Detect which cell encompasses the target text, then output its [x, y] center coordinate. 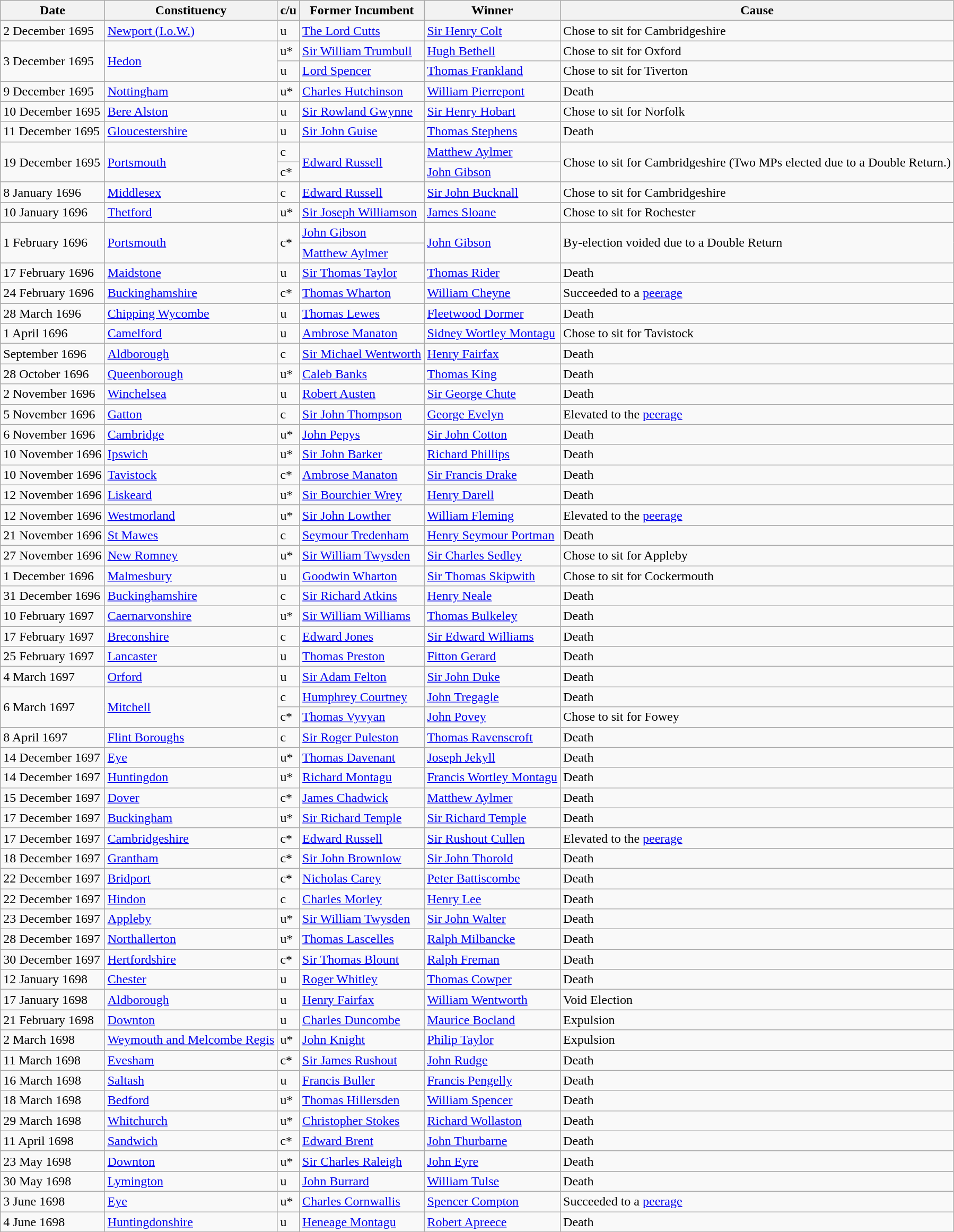
Cambridge [191, 434]
21 November 1696 [52, 535]
3 December 1695 [52, 61]
Middlesex [191, 192]
Richard Wollaston [492, 1121]
Chose to sit for Tiverton [757, 71]
Hertfordshire [191, 959]
1 December 1696 [52, 575]
Spencer Compton [492, 1201]
Chose to sit for Tavistock [757, 334]
Robert Apreece [492, 1221]
Francis Pengelly [492, 1080]
Sidney Wortley Montagu [492, 334]
Sir Thomas Taylor [362, 273]
Northallerton [191, 939]
William Pierrepont [492, 91]
1 February 1696 [52, 242]
16 March 1698 [52, 1080]
21 February 1698 [52, 1020]
Christopher Stokes [362, 1121]
Buckingham [191, 818]
Charles Morley [362, 899]
Maidstone [191, 273]
George Evelyn [492, 414]
Charles Hutchinson [362, 91]
Chose to sit for Norfolk [757, 111]
Bere Alston [191, 111]
11 March 1698 [52, 1060]
19 December 1695 [52, 162]
Henry Darell [492, 495]
Tavistock [191, 475]
Caleb Banks [362, 374]
Fleetwood Dormer [492, 313]
Chose to sit for Cambridgeshire (Two MPs elected due to a Double Return.) [757, 162]
1 April 1696 [52, 334]
Thomas Frankland [492, 71]
Peter Battiscombe [492, 878]
Huntingdonshire [191, 1221]
Richard Montagu [362, 777]
Sir Henry Hobart [492, 111]
Sir Thomas Skipwith [492, 575]
Thomas Hillersden [362, 1100]
Chose to sit for Oxford [757, 51]
Thomas Rider [492, 273]
Sir Charles Sedley [492, 555]
Dover [191, 798]
Sir Joseph Williamson [362, 212]
Chose to sit for Cockermouth [757, 575]
Robert Austen [362, 394]
Thomas Lewes [362, 313]
Sir John Thompson [362, 414]
Sir William Trumbull [362, 51]
Former Incumbent [362, 11]
John Thurbarne [492, 1141]
Westmorland [191, 515]
Heneage Montagu [362, 1221]
28 December 1697 [52, 939]
Lord Spencer [362, 71]
William Spencer [492, 1100]
Chester [191, 980]
17 February 1697 [52, 636]
Ipswich [191, 455]
30 May 1698 [52, 1181]
Breconshire [191, 636]
Thomas Davenant [362, 757]
Humphrey Courtney [362, 697]
4 June 1698 [52, 1221]
Ralph Freman [492, 959]
Grantham [191, 858]
Roger Whitley [362, 980]
6 November 1696 [52, 434]
Sir Charles Raleigh [362, 1161]
10 January 1696 [52, 212]
23 December 1697 [52, 919]
Thomas Preston [362, 657]
2 December 1695 [52, 31]
Winchelsea [191, 394]
Sir John Lowther [362, 515]
William Tulse [492, 1181]
John Povey [492, 717]
Nottingham [191, 91]
Francis Wortley Montagu [492, 777]
24 February 1696 [52, 293]
Cambridgeshire [191, 838]
Henry Neale [492, 596]
Sir Henry Colt [492, 31]
Cause [757, 11]
4 March 1697 [52, 677]
John Burrard [362, 1181]
By-election voided due to a Double Return [757, 242]
Lancaster [191, 657]
Sir Bourchier Wrey [362, 495]
Sir George Chute [492, 394]
Mitchell [191, 707]
Sir Rushout Cullen [492, 838]
Chipping Wycombe [191, 313]
Edward Brent [362, 1141]
Sir John Cotton [492, 434]
Evesham [191, 1060]
Caernarvonshire [191, 616]
Hedon [191, 61]
John Rudge [492, 1060]
Sir Michael Wentworth [362, 354]
James Chadwick [362, 798]
Appleby [191, 919]
Sir John Guise [362, 132]
Richard Phillips [492, 455]
Date [52, 11]
3 June 1698 [52, 1201]
Chose to sit for Fowey [757, 717]
Thomas Lascelles [362, 939]
Flint Boroughs [191, 737]
Sir John Barker [362, 455]
27 November 1696 [52, 555]
Whitchurch [191, 1121]
Thomas Cowper [492, 980]
Thomas Bulkeley [492, 616]
Sir John Duke [492, 677]
Henry Lee [492, 899]
Goodwin Wharton [362, 575]
6 March 1697 [52, 707]
Sandwich [191, 1141]
25 February 1697 [52, 657]
Constituency [191, 11]
18 March 1698 [52, 1100]
30 December 1697 [52, 959]
Nicholas Carey [362, 878]
11 April 1698 [52, 1141]
29 March 1698 [52, 1121]
Thetford [191, 212]
17 January 1698 [52, 1000]
Gatton [191, 414]
28 October 1696 [52, 374]
Charles Cornwallis [362, 1201]
William Cheyne [492, 293]
Sir James Rushout [362, 1060]
Liskeard [191, 495]
September 1696 [52, 354]
St Mawes [191, 535]
2 November 1696 [52, 394]
William Wentworth [492, 1000]
New Romney [191, 555]
Chose to sit for Appleby [757, 555]
Sir William Williams [362, 616]
Francis Buller [362, 1080]
John Eyre [492, 1161]
28 March 1696 [52, 313]
The Lord Cutts [362, 31]
Bridport [191, 878]
Philip Taylor [492, 1040]
Gloucestershire [191, 132]
Weymouth and Melcombe Regis [191, 1040]
Sir Roger Puleston [362, 737]
Thomas Stephens [492, 132]
Hindon [191, 899]
5 November 1696 [52, 414]
c/u [288, 11]
Hugh Bethell [492, 51]
10 December 1695 [52, 111]
Sir Richard Atkins [362, 596]
Malmesbury [191, 575]
10 February 1697 [52, 616]
31 December 1696 [52, 596]
Ralph Milbancke [492, 939]
Sir John Bucknall [492, 192]
Edward Jones [362, 636]
Thomas King [492, 374]
9 December 1695 [52, 91]
William Fleming [492, 515]
Sir John Walter [492, 919]
Sir John Brownlow [362, 858]
Queenborough [191, 374]
Bedford [191, 1100]
Chose to sit for Rochester [757, 212]
Newport (I.o.W.) [191, 31]
Maurice Bocland [492, 1020]
Henry Seymour Portman [492, 535]
Thomas Wharton [362, 293]
Sir Adam Felton [362, 677]
Camelford [191, 334]
8 April 1697 [52, 737]
Fitton Gerard [492, 657]
John Knight [362, 1040]
8 January 1696 [52, 192]
Void Election [757, 1000]
Thomas Ravenscroft [492, 737]
15 December 1697 [52, 798]
Seymour Tredenham [362, 535]
2 March 1698 [52, 1040]
Lymington [191, 1181]
Thomas Vyvyan [362, 717]
Charles Duncombe [362, 1020]
John Pepys [362, 434]
11 December 1695 [52, 132]
James Sloane [492, 212]
12 January 1698 [52, 980]
John Tregagle [492, 697]
Winner [492, 11]
Sir Thomas Blount [362, 959]
Sir Francis Drake [492, 475]
Sir Rowland Gwynne [362, 111]
23 May 1698 [52, 1161]
Sir Edward Williams [492, 636]
17 February 1696 [52, 273]
Sir John Thorold [492, 858]
Saltash [191, 1080]
Huntingdon [191, 777]
18 December 1697 [52, 858]
Orford [191, 677]
Joseph Jekyll [492, 757]
